Scan for the cell matching the given text and deliver its [x, y] coordinate at center. 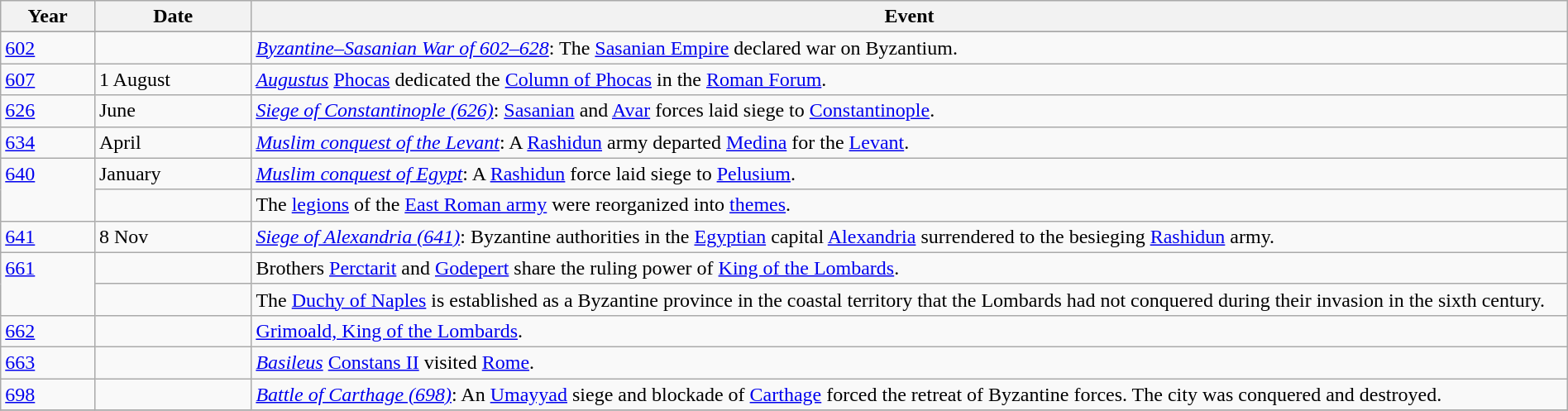
Grimoald, King of the Lombards. [910, 331]
662 [48, 331]
698 [48, 394]
Year [48, 17]
607 [48, 79]
Date [172, 17]
634 [48, 142]
602 [48, 48]
Byzantine–Sasanian War of 602–628: The Sasanian Empire declared war on Byzantium. [910, 48]
Brothers Perctarit and Godepert share the ruling power of King of the Lombards. [910, 268]
April [172, 142]
Basileus Constans II visited Rome. [910, 362]
661 [48, 284]
The legions of the East Roman army were reorganized into themes. [910, 205]
Muslim conquest of the Levant: A Rashidun army departed Medina for the Levant. [910, 142]
663 [48, 362]
Muslim conquest of Egypt: A Rashidun force laid siege to Pelusium. [910, 174]
1 August [172, 79]
8 Nov [172, 237]
Siege of Alexandria (641): Byzantine authorities in the Egyptian capital Alexandria surrendered to the besieging Rashidun army. [910, 237]
Siege of Constantinople (626): Sasanian and Avar forces laid siege to Constantinople. [910, 111]
June [172, 111]
640 [48, 189]
641 [48, 237]
Augustus Phocas dedicated the Column of Phocas in the Roman Forum. [910, 79]
626 [48, 111]
January [172, 174]
Battle of Carthage (698): An Umayyad siege and blockade of Carthage forced the retreat of Byzantine forces. The city was conquered and destroyed. [910, 394]
Event [910, 17]
